Return [X, Y] of the center of cell containing provided text 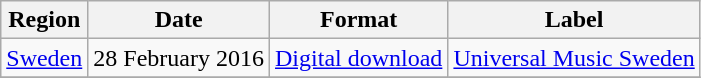
Digital download [359, 58]
Region [44, 20]
Label [574, 20]
28 February 2016 [179, 58]
Date [179, 20]
Universal Music Sweden [574, 58]
Sweden [44, 58]
Format [359, 20]
